Return the (X, Y) coordinate for the center point of the cell that contains the specified text.  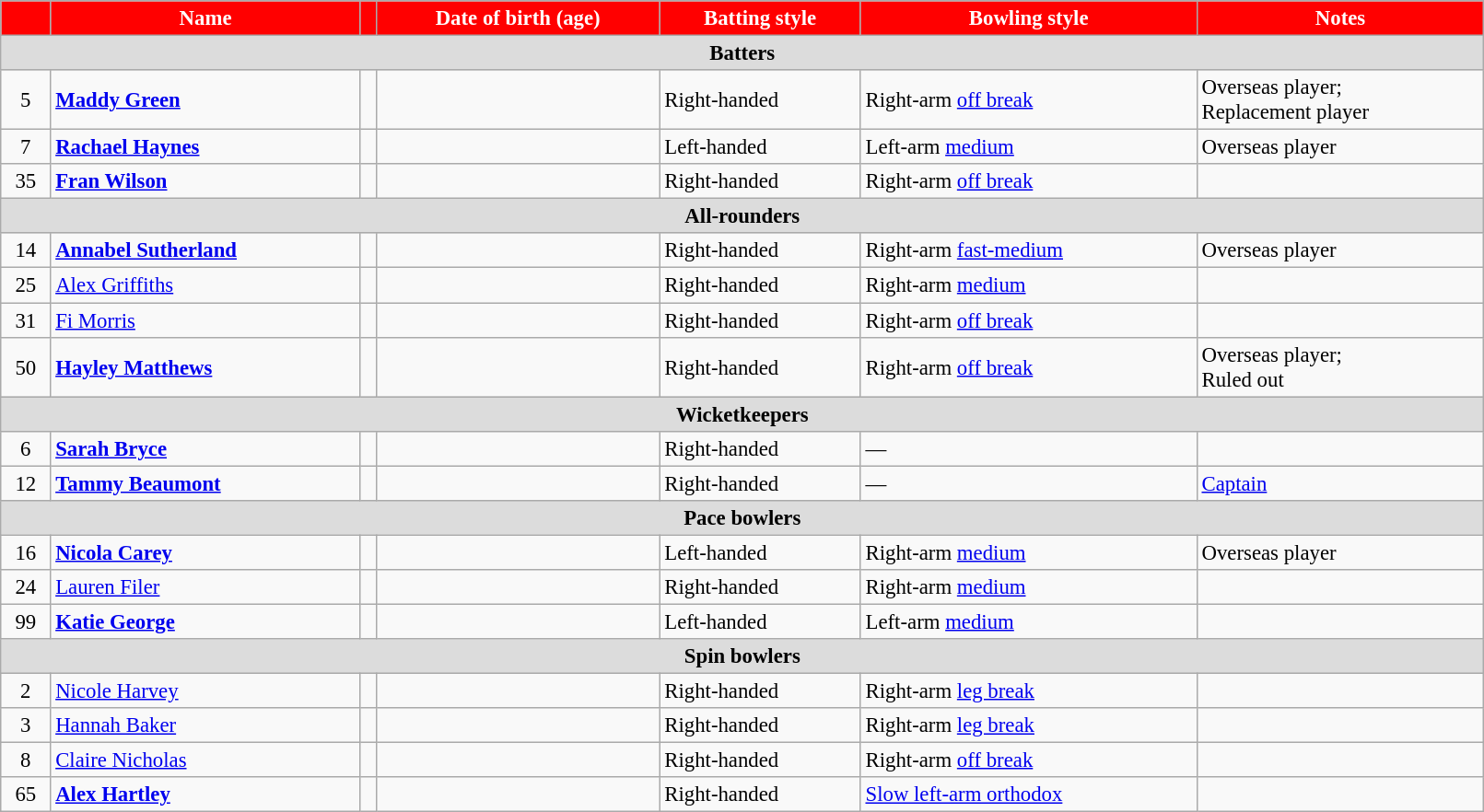
Maddy Green (205, 99)
Alex Hartley (205, 795)
Pace bowlers (742, 518)
Rachael Haynes (205, 147)
Fi Morris (205, 320)
35 (26, 181)
Date of birth (age) (518, 18)
Sarah Bryce (205, 448)
Batters (742, 53)
99 (26, 621)
Overseas player; Ruled out (1340, 366)
Annabel Sutherland (205, 251)
8 (26, 760)
31 (26, 320)
24 (26, 587)
2 (26, 691)
Alex Griffiths (205, 285)
Bowling style (1028, 18)
Batting style (760, 18)
Captain (1340, 483)
Overseas player; Replacement player (1340, 99)
50 (26, 366)
All-rounders (742, 216)
Nicole Harvey (205, 691)
7 (26, 147)
Katie George (205, 621)
3 (26, 725)
Name (205, 18)
65 (26, 795)
Lauren Filer (205, 587)
6 (26, 448)
Spin bowlers (742, 656)
Hannah Baker (205, 725)
Notes (1340, 18)
12 (26, 483)
Slow left-arm orthodox (1028, 795)
Hayley Matthews (205, 366)
Wicketkeepers (742, 414)
Claire Nicholas (205, 760)
Right-arm fast-medium (1028, 251)
16 (26, 552)
Tammy Beaumont (205, 483)
14 (26, 251)
25 (26, 285)
5 (26, 99)
Nicola Carey (205, 552)
Fran Wilson (205, 181)
